Determine the [x, y] coordinate at the center of the cell enclosing the given text.  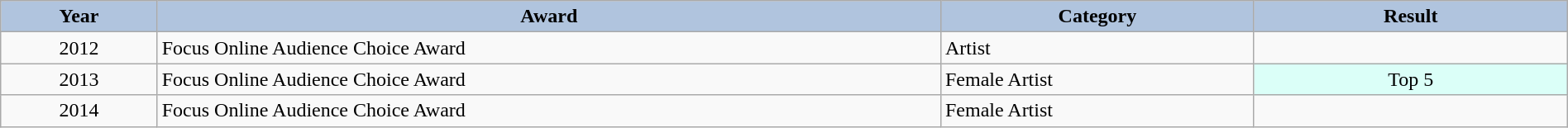
Artist [1097, 48]
Category [1097, 17]
Top 5 [1411, 79]
Award [549, 17]
Result [1411, 17]
Year [79, 17]
2012 [79, 48]
2014 [79, 111]
2013 [79, 79]
